Search for the cell housing the specified text and yield its [X, Y] center coordinate. 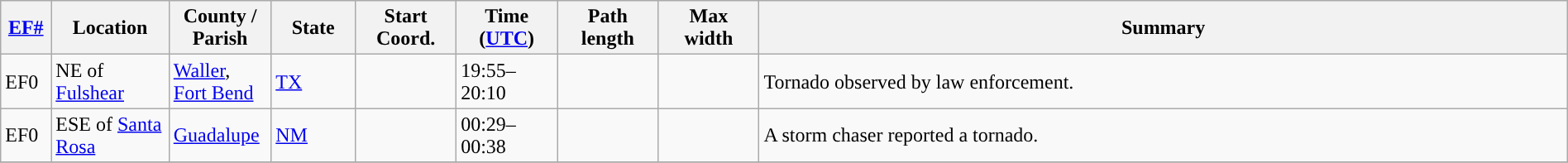
Waller, Fort Bend [220, 81]
NM [313, 136]
Tornado observed by law enforcement. [1163, 81]
00:29–00:38 [507, 136]
19:55–20:10 [507, 81]
A storm chaser reported a tornado. [1163, 136]
NE of Fulshear [110, 81]
Location [110, 28]
ESE of Santa Rosa [110, 136]
Path length [608, 28]
TX [313, 81]
Max width [709, 28]
Guadalupe [220, 136]
Time (UTC) [507, 28]
EF# [26, 28]
State [313, 28]
County / Parish [220, 28]
Summary [1163, 28]
Start Coord. [406, 28]
